Extract the [X, Y] coordinate from the center of the cell holding the provided text.  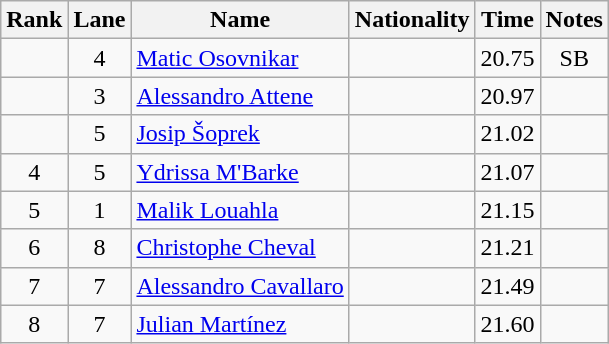
Julian Martínez [240, 324]
Nationality [412, 20]
Alessandro Cavallaro [240, 286]
Lane [100, 20]
SB [574, 58]
Time [508, 20]
Ydrissa M'Barke [240, 172]
Name [240, 20]
21.21 [508, 248]
21.02 [508, 134]
20.97 [508, 96]
Rank [34, 20]
Christophe Cheval [240, 248]
Alessandro Attene [240, 96]
20.75 [508, 58]
3 [100, 96]
Malik Louahla [240, 210]
21.15 [508, 210]
1 [100, 210]
21.60 [508, 324]
Matic Osovnikar [240, 58]
Josip Šoprek [240, 134]
21.49 [508, 286]
Notes [574, 20]
6 [34, 248]
21.07 [508, 172]
